Scan for the cell matching the given text and deliver its [x, y] coordinate at center. 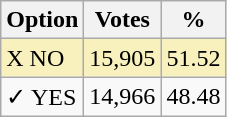
Option [42, 20]
14,966 [122, 97]
X NO [42, 58]
15,905 [122, 58]
48.48 [194, 97]
✓ YES [42, 97]
Votes [122, 20]
% [194, 20]
51.52 [194, 58]
